Identify which cell holds the provided text, then report its [x, y] central coordinate. 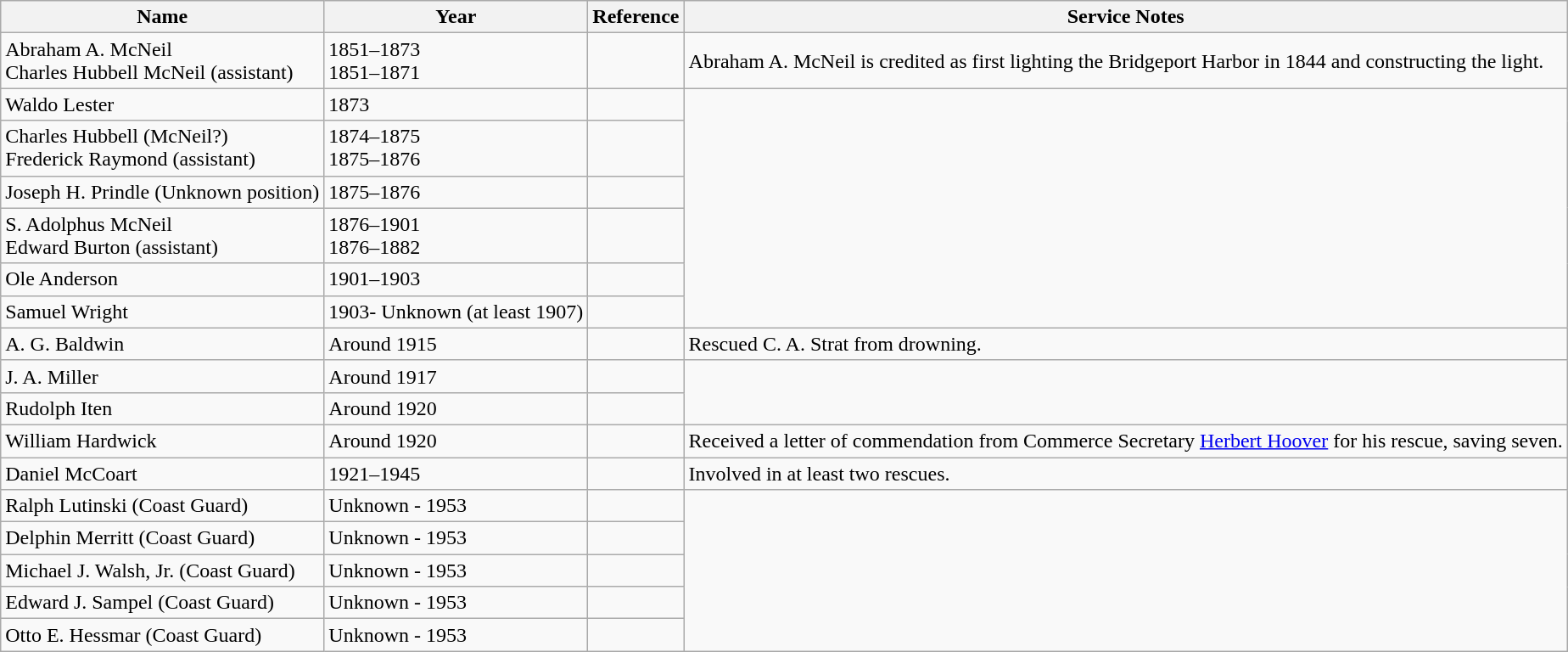
Otto E. Hessmar (Coast Guard) [163, 635]
Service Notes [1125, 17]
Abraham A. McNeil is credited as first lighting the Bridgeport Harbor in 1844 and constructing the light. [1125, 61]
1921–1945 [456, 473]
1851–1873 1851–1871 [456, 61]
Received a letter of commendation from Commerce Secretary Herbert Hoover for his rescue, saving seven. [1125, 441]
Michael J. Walsh, Jr. (Coast Guard) [163, 570]
Edward J. Sampel (Coast Guard) [163, 603]
S. Adolphus McNeil Edward Burton (assistant) [163, 236]
Involved in at least two rescues. [1125, 473]
1876–1901 1876–1882 [456, 236]
J. A. Miller [163, 376]
Ralph Lutinski (Coast Guard) [163, 506]
A. G. Baldwin [163, 344]
Waldo Lester [163, 104]
1903- Unknown (at least 1907) [456, 312]
1874–1875 1875–1876 [456, 148]
Samuel Wright [163, 312]
Joseph H. Prindle (Unknown position) [163, 192]
Name [163, 17]
Abraham A. McNeil Charles Hubbell McNeil (assistant) [163, 61]
Around 1915 [456, 344]
Ole Anderson [163, 279]
Charles Hubbell (McNeil?) Frederick Raymond (assistant) [163, 148]
Daniel McCoart [163, 473]
1873 [456, 104]
1901–1903 [456, 279]
William Hardwick [163, 441]
Rudolph Iten [163, 408]
Around 1917 [456, 376]
1875–1876 [456, 192]
Rescued C. A. Strat from drowning. [1125, 344]
Reference [636, 17]
Delphin Merritt (Coast Guard) [163, 538]
Year [456, 17]
